Extract the [X, Y] coordinate from the center of the cell holding the provided text.  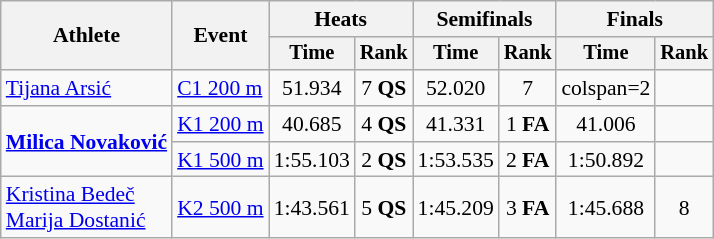
1:53.535 [456, 160]
51.934 [312, 88]
41.331 [456, 124]
7 [528, 88]
3 FA [528, 208]
Event [220, 36]
41.006 [606, 124]
5 QS [384, 208]
colspan=2 [606, 88]
40.685 [312, 124]
1:50.892 [606, 160]
K2 500 m [220, 208]
Semifinals [485, 19]
Heats [341, 19]
1:45.209 [456, 208]
7 QS [384, 88]
1 FA [528, 124]
Milica Novaković [86, 142]
K1 500 m [220, 160]
52.020 [456, 88]
2 QS [384, 160]
1:55.103 [312, 160]
C1 200 m [220, 88]
2 FA [528, 160]
K1 200 m [220, 124]
Tijana Arsić [86, 88]
Kristina BedečMarija Dostanić [86, 208]
1:43.561 [312, 208]
4 QS [384, 124]
Finals [634, 19]
8 [684, 208]
Athlete [86, 36]
1:45.688 [606, 208]
